Return [X, Y] of the center of cell containing provided text 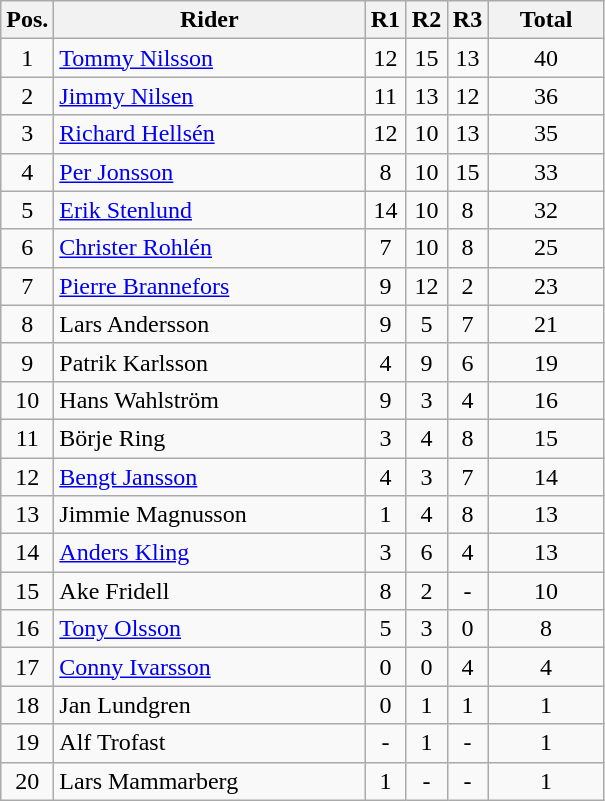
R3 [468, 20]
Conny Ivarsson [210, 667]
Erik Stenlund [210, 210]
Per Jonsson [210, 172]
R2 [426, 20]
Tommy Nilsson [210, 58]
Hans Wahlström [210, 400]
Alf Trofast [210, 743]
36 [546, 96]
Christer Rohlén [210, 248]
40 [546, 58]
Tony Olsson [210, 629]
20 [28, 781]
Rider [210, 20]
Jimmie Magnusson [210, 515]
18 [28, 705]
Pierre Brannefors [210, 286]
Total [546, 20]
Ake Fridell [210, 591]
25 [546, 248]
Börje Ring [210, 438]
21 [546, 324]
Patrik Karlsson [210, 362]
Pos. [28, 20]
Anders Kling [210, 553]
Lars Andersson [210, 324]
23 [546, 286]
Jan Lundgren [210, 705]
17 [28, 667]
32 [546, 210]
Richard Hellsén [210, 134]
Bengt Jansson [210, 477]
33 [546, 172]
35 [546, 134]
Lars Mammarberg [210, 781]
R1 [386, 20]
Jimmy Nilsen [210, 96]
